Return the (x, y) coordinate for the center point of the cell that contains the specified text.  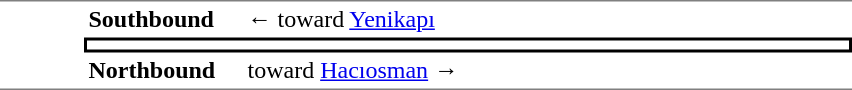
Northbound (164, 71)
Southbound (164, 19)
← toward Yenikapı (548, 19)
toward Hacıosman → (548, 71)
